Locate the cell with the specified text and output its (x, y) center coordinate. 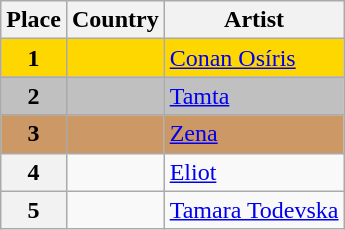
Conan Osíris (254, 58)
Place (34, 20)
5 (34, 210)
1 (34, 58)
3 (34, 134)
Tamara Todevska (254, 210)
4 (34, 172)
2 (34, 96)
Zena (254, 134)
Country (115, 20)
Artist (254, 20)
Tamta (254, 96)
Eliot (254, 172)
